Pinpoint the cell where the given text exists, returning its (x, y) midpoint coordinate. 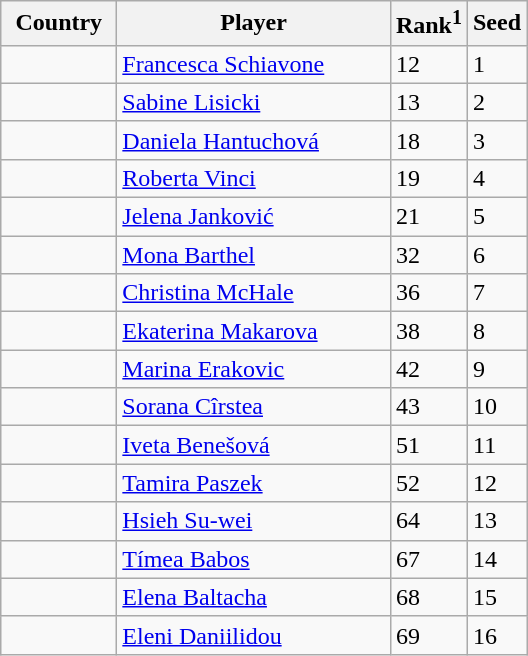
42 (428, 369)
69 (428, 635)
1 (496, 64)
Country (59, 24)
Seed (496, 24)
Ekaterina Makarova (254, 331)
3 (496, 140)
6 (496, 255)
18 (428, 140)
4 (496, 178)
11 (496, 445)
Francesca Schiavone (254, 64)
Rank1 (428, 24)
10 (496, 407)
43 (428, 407)
Player (254, 24)
Sorana Cîrstea (254, 407)
Sabine Lisicki (254, 102)
2 (496, 102)
68 (428, 597)
52 (428, 483)
67 (428, 559)
32 (428, 255)
5 (496, 217)
Tamira Paszek (254, 483)
9 (496, 369)
51 (428, 445)
36 (428, 293)
14 (496, 559)
19 (428, 178)
Hsieh Su-wei (254, 521)
Daniela Hantuchová (254, 140)
Christina McHale (254, 293)
21 (428, 217)
Roberta Vinci (254, 178)
15 (496, 597)
7 (496, 293)
Mona Barthel (254, 255)
Eleni Daniilidou (254, 635)
Iveta Benešová (254, 445)
Elena Baltacha (254, 597)
Tímea Babos (254, 559)
38 (428, 331)
16 (496, 635)
Marina Erakovic (254, 369)
8 (496, 331)
Jelena Janković (254, 217)
64 (428, 521)
